Output the (x, y) coordinate of the center of the cell containing the given text.  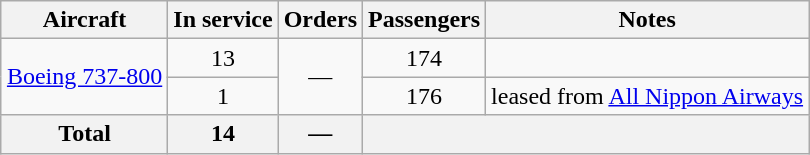
14 (223, 134)
Notes (648, 20)
Orders (320, 20)
1 (223, 96)
174 (424, 58)
Boeing 737-800 (84, 77)
Total (84, 134)
176 (424, 96)
leased from All Nippon Airways (648, 96)
Aircraft (84, 20)
Passengers (424, 20)
In service (223, 20)
13 (223, 58)
